Capture the cell that displays the provided text and extract its (X, Y) central coordinate. 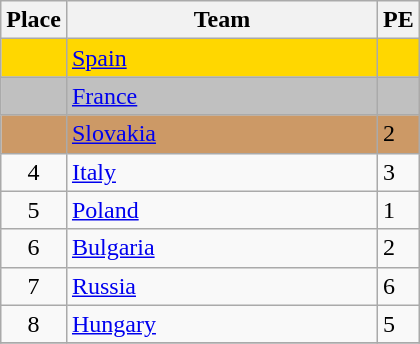
Bulgaria (222, 248)
7 (34, 286)
1 (399, 210)
8 (34, 324)
3 (399, 172)
Hungary (222, 324)
4 (34, 172)
Russia (222, 286)
Poland (222, 210)
France (222, 96)
Team (222, 20)
Place (34, 20)
Italy (222, 172)
Spain (222, 58)
Slovakia (222, 134)
PE (399, 20)
